Return the (X, Y) coordinate for the center point of the cell that contains the specified text.  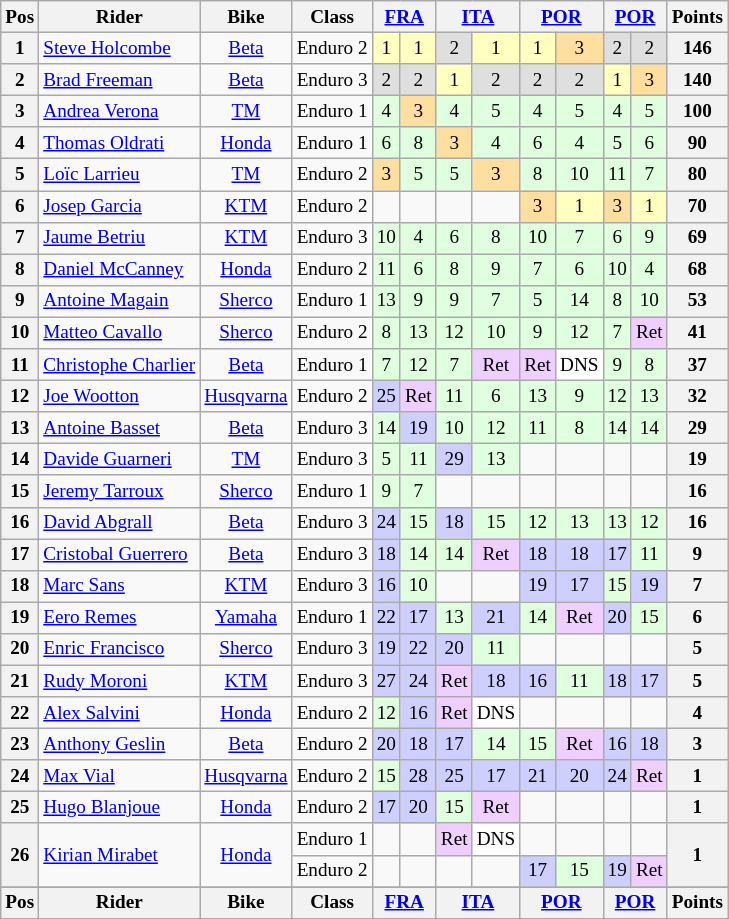
23 (20, 744)
Eero Remes (120, 618)
David Abgrall (120, 523)
Josep Garcia (120, 206)
Christophe Charlier (120, 365)
Rudy Moroni (120, 681)
Davide Guarneri (120, 460)
100 (697, 111)
Loïc Larrieu (120, 175)
32 (697, 396)
80 (697, 175)
70 (697, 206)
Antoine Magain (120, 301)
Cristobal Guerrero (120, 554)
37 (697, 365)
Matteo Cavallo (120, 333)
Kirian Mirabet (120, 854)
27 (386, 681)
26 (20, 854)
146 (697, 48)
Antoine Basset (120, 428)
140 (697, 80)
Anthony Geslin (120, 744)
Jeremy Tarroux (120, 491)
Enric Francisco (120, 649)
41 (697, 333)
Brad Freeman (120, 80)
Andrea Verona (120, 111)
53 (697, 301)
Joe Wootton (120, 396)
69 (697, 238)
Marc Sans (120, 586)
68 (697, 270)
Thomas Oldrati (120, 143)
Alex Salvini (120, 713)
28 (418, 776)
Yamaha (246, 618)
90 (697, 143)
Steve Holcombe (120, 48)
Hugo Blanjoue (120, 808)
Jaume Betriu (120, 238)
Daniel McCanney (120, 270)
Max Vial (120, 776)
